Determine the (x, y) coordinate at the center of the cell enclosing the given text.  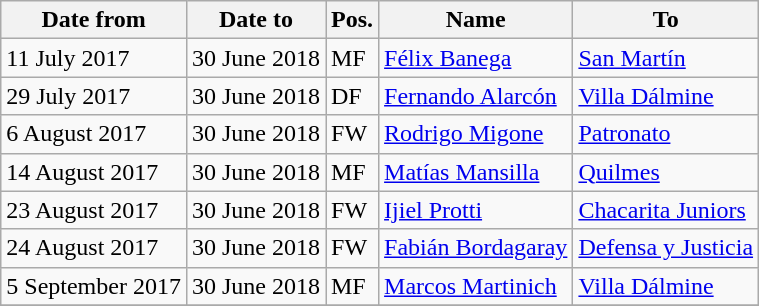
DF (352, 96)
29 July 2017 (94, 96)
Fernando Alarcón (476, 96)
23 August 2017 (94, 210)
11 July 2017 (94, 58)
24 August 2017 (94, 248)
Patronato (666, 134)
Date to (256, 20)
To (666, 20)
Fabián Bordagaray (476, 248)
Name (476, 20)
San Martín (666, 58)
Rodrigo Migone (476, 134)
Quilmes (666, 172)
Marcos Martinich (476, 286)
5 September 2017 (94, 286)
Chacarita Juniors (666, 210)
Félix Banega (476, 58)
Defensa y Justicia (666, 248)
Ijiel Protti (476, 210)
6 August 2017 (94, 134)
Date from (94, 20)
Matías Mansilla (476, 172)
Pos. (352, 20)
14 August 2017 (94, 172)
